Locate the cell with the specified text and output its [x, y] center coordinate. 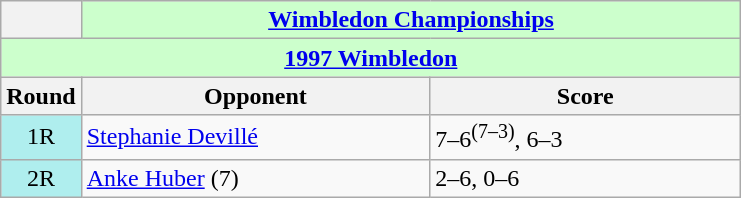
Stephanie Devillé [256, 138]
Wimbledon Championships [411, 20]
Anke Huber (7) [256, 178]
2–6, 0–6 [586, 178]
2R [41, 178]
Round [41, 96]
Score [586, 96]
1R [41, 138]
Opponent [256, 96]
7–6(7–3), 6–3 [586, 138]
1997 Wimbledon [371, 58]
